Pinpoint the cell where the given text exists, returning its [X, Y] midpoint coordinate. 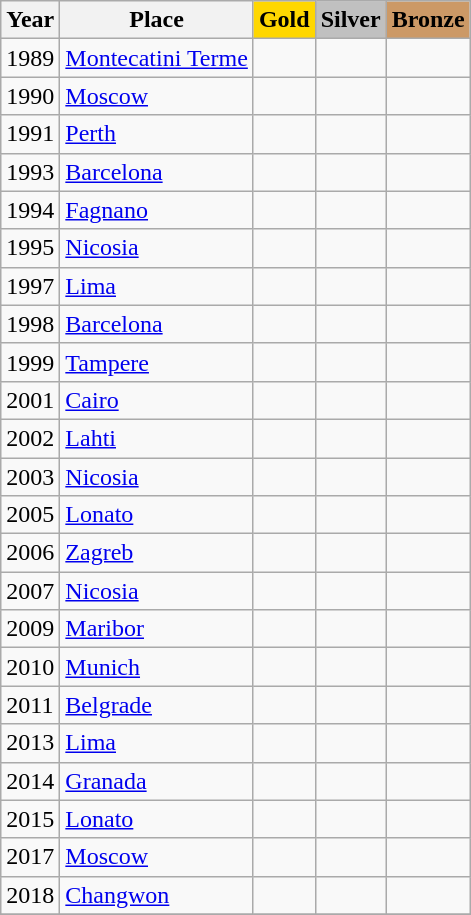
Year [30, 20]
Montecatini Terme [157, 58]
2014 [30, 781]
2005 [30, 515]
2009 [30, 629]
2007 [30, 591]
1998 [30, 324]
2001 [30, 400]
1993 [30, 172]
1997 [30, 286]
Lahti [157, 438]
2011 [30, 705]
2018 [30, 895]
Fagnano [157, 210]
Bronze [428, 20]
2015 [30, 819]
1989 [30, 58]
Cairo [157, 400]
Tampere [157, 362]
1994 [30, 210]
2006 [30, 553]
1995 [30, 248]
2003 [30, 477]
Gold [284, 20]
Changwon [157, 895]
1991 [30, 134]
1999 [30, 362]
Silver [350, 20]
2002 [30, 438]
2010 [30, 667]
2013 [30, 743]
1990 [30, 96]
Zagreb [157, 553]
Maribor [157, 629]
Perth [157, 134]
Belgrade [157, 705]
Granada [157, 781]
Place [157, 20]
2017 [30, 857]
Munich [157, 667]
